Find where the given text appears and provide that cell's center as [x, y] coordinate. 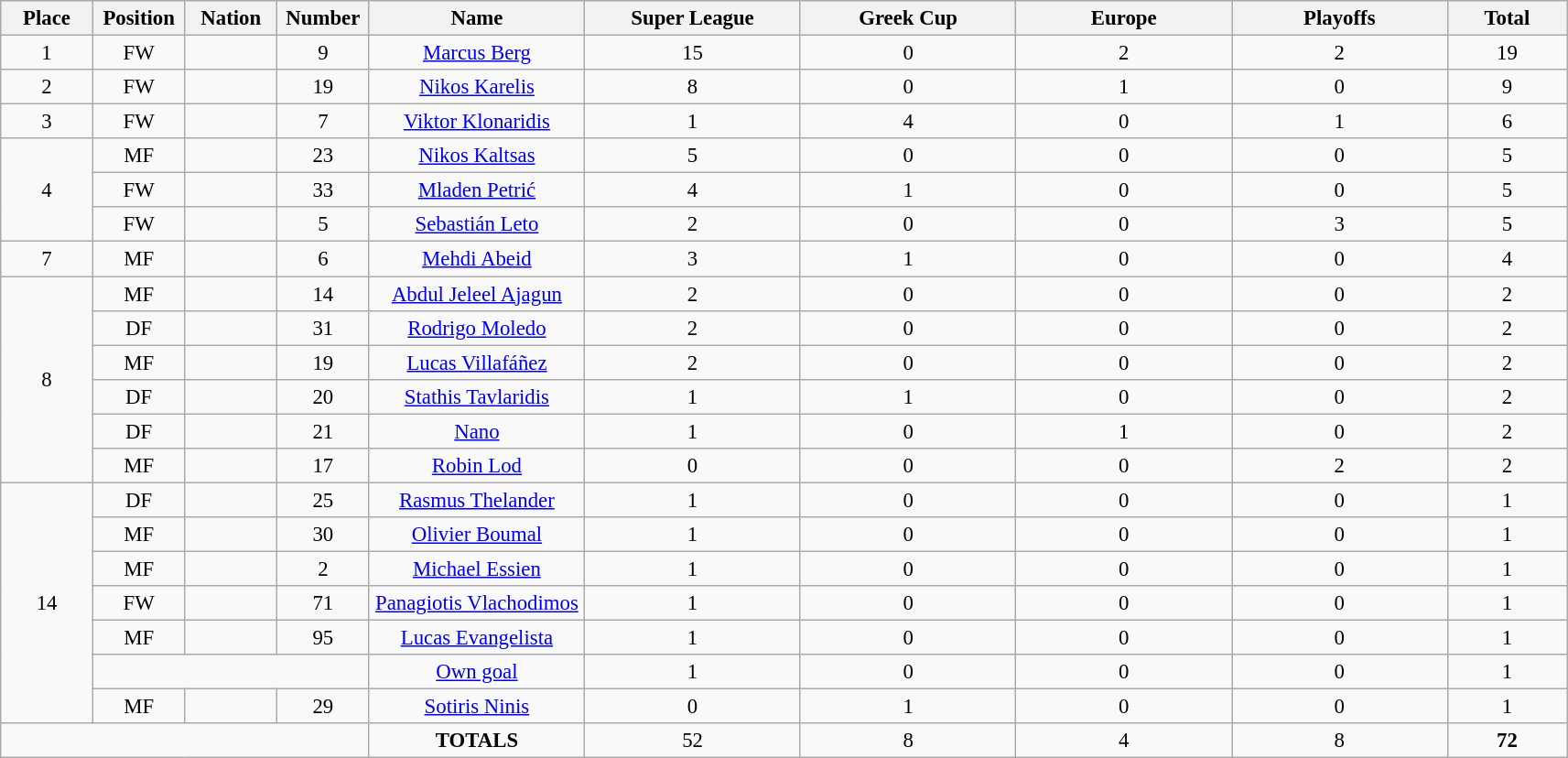
Own goal [477, 672]
Greek Cup [908, 18]
Sebastián Leto [477, 224]
Viktor Klonaridis [477, 122]
Europe [1124, 18]
Nikos Kaltsas [477, 156]
Olivier Boumal [477, 535]
31 [324, 328]
Position [139, 18]
15 [693, 53]
Nano [477, 431]
25 [324, 500]
TOTALS [477, 741]
Mehdi Abeid [477, 259]
Panagiotis Vlachodimos [477, 603]
Marcus Berg [477, 53]
72 [1507, 741]
17 [324, 466]
33 [324, 190]
Lucas Evangelista [477, 638]
Mladen Petrić [477, 190]
Abdul Jeleel Ajagun [477, 294]
Rodrigo Moledo [477, 328]
Playoffs [1340, 18]
23 [324, 156]
Rasmus Thelander [477, 500]
Total [1507, 18]
52 [693, 741]
Stathis Tavlaridis [477, 396]
Super League [693, 18]
30 [324, 535]
21 [324, 431]
71 [324, 603]
Nation [231, 18]
Robin Lod [477, 466]
Michael Essien [477, 568]
Place [48, 18]
Lucas Villafáñez [477, 363]
Number [324, 18]
29 [324, 707]
Nikos Karelis [477, 87]
20 [324, 396]
Name [477, 18]
Sotiris Ninis [477, 707]
95 [324, 638]
